For the text-containing cell, return its midpoint in (X, Y) coordinate format. 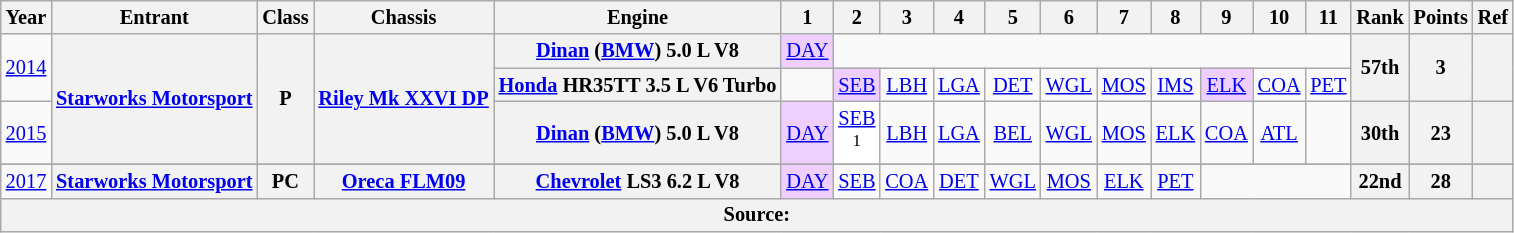
2015 (26, 132)
Riley Mk XXVI DP (404, 99)
11 (1328, 17)
23 (1441, 132)
Honda HR35TT 3.5 L V6 Turbo (638, 85)
Rank (1380, 17)
2 (856, 17)
SEB 1 (856, 132)
Year (26, 17)
8 (1176, 17)
2017 (26, 181)
Ref (1493, 17)
P (285, 99)
PC (285, 181)
Entrant (154, 17)
Chevrolet LS3 6.2 L V8 (638, 181)
1 (807, 17)
Source: (757, 215)
4 (959, 17)
Oreca FLM09 (404, 181)
2014 (26, 68)
22nd (1380, 181)
30th (1380, 132)
57th (1380, 68)
ATL (1280, 132)
Engine (638, 17)
6 (1069, 17)
Points (1441, 17)
5 (1013, 17)
IMS (1176, 85)
Class (285, 17)
Chassis (404, 17)
10 (1280, 17)
7 (1124, 17)
BEL (1013, 132)
9 (1226, 17)
28 (1441, 181)
